Determine the [X, Y] coordinate at the center of the cell enclosing the given text.  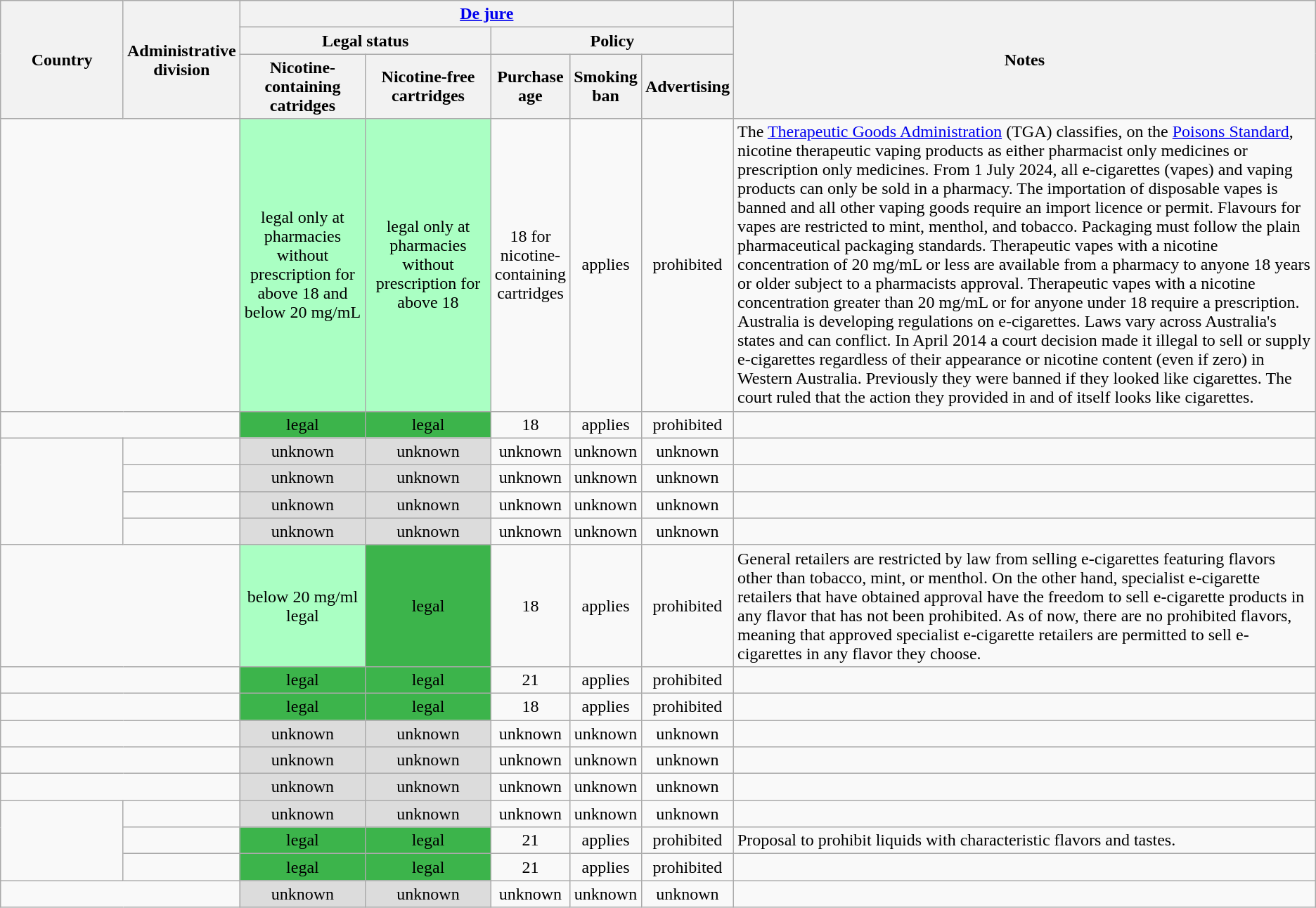
Legal status [366, 41]
legal only at pharmacies without prescription for above 18 [429, 265]
Country [62, 60]
Nicotine-containing catridges [302, 86]
De jure [486, 14]
Proposal to prohibit liquids with characteristic flavors and tastes. [1024, 841]
Purchase age [530, 86]
Policy [612, 41]
legal only at pharmacies without prescription for above 18 and below 20 mg/mL [302, 265]
below 20 mg/ml legal [302, 606]
Advertising [688, 86]
Nicotine-free cartridges [429, 86]
Smoking ban [606, 86]
18 for nicotine-containing cartridges [530, 265]
Administrative division [181, 60]
Notes [1024, 60]
